Search for the cell housing the specified text and yield its [X, Y] center coordinate. 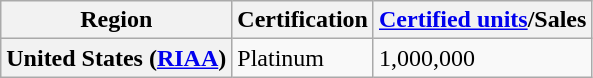
United States (RIAA) [116, 58]
Certified units/Sales [482, 20]
Platinum [303, 58]
Region [116, 20]
1,000,000 [482, 58]
Certification [303, 20]
